Extract the [X, Y] coordinate from the center of the cell holding the provided text.  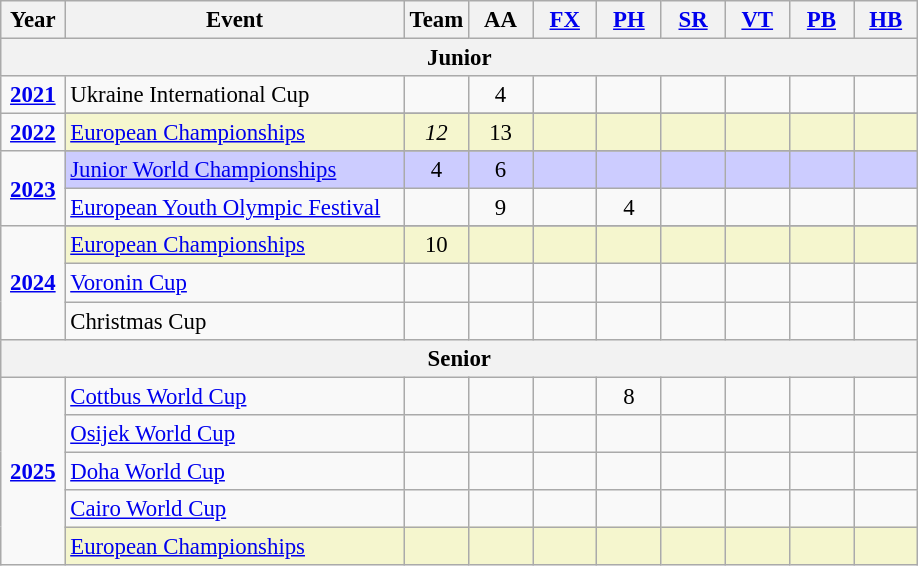
Year [33, 20]
2022 [33, 133]
Voronin Cup [234, 283]
Christmas Cup [234, 321]
Junior [460, 58]
Senior [460, 358]
2023 [33, 188]
Cottbus World Cup [234, 396]
2024 [33, 282]
Ukraine International Cup [234, 95]
Cairo World Cup [234, 509]
VT [757, 20]
6 [500, 170]
AA [500, 20]
PH [629, 20]
Doha World Cup [234, 471]
Event [234, 20]
Team [436, 20]
SR [693, 20]
FX [565, 20]
12 [436, 133]
8 [629, 396]
2025 [33, 471]
9 [500, 208]
13 [500, 133]
PB [821, 20]
European Youth Olympic Festival [234, 208]
2021 [33, 95]
10 [436, 245]
Junior World Championships [234, 170]
HB [886, 20]
Osijek World Cup [234, 433]
